Identify which cell holds the provided text, then report its [x, y] central coordinate. 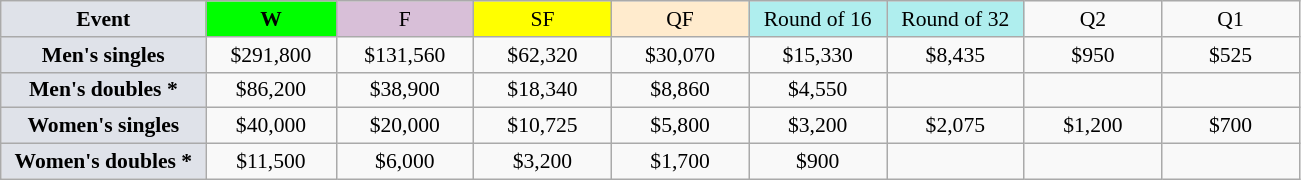
$291,800 [271, 55]
$5,800 [680, 126]
$131,560 [405, 55]
$900 [818, 162]
Q1 [1231, 19]
$86,200 [271, 90]
Round of 32 [955, 19]
Men's singles [104, 55]
Women's singles [104, 126]
$30,070 [680, 55]
$20,000 [405, 126]
W [271, 19]
$62,320 [543, 55]
$8,435 [955, 55]
QF [680, 19]
$15,330 [818, 55]
$40,000 [271, 126]
$1,200 [1093, 126]
$10,725 [543, 126]
$2,075 [955, 126]
$11,500 [271, 162]
Q2 [1093, 19]
$8,860 [680, 90]
Event [104, 19]
$950 [1093, 55]
$1,700 [680, 162]
Round of 16 [818, 19]
$6,000 [405, 162]
$700 [1231, 126]
Women's doubles * [104, 162]
SF [543, 19]
Men's doubles * [104, 90]
$38,900 [405, 90]
F [405, 19]
$525 [1231, 55]
$4,550 [818, 90]
$18,340 [543, 90]
